Capture the cell that displays the provided text and extract its [X, Y] central coordinate. 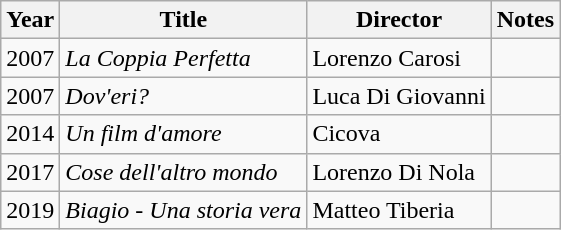
2014 [30, 134]
Lorenzo Carosi [399, 58]
Director [399, 20]
Title [184, 20]
Cicova [399, 134]
Biagio - Una storia vera [184, 210]
La Coppia Perfetta [184, 58]
2019 [30, 210]
Un film d'amore [184, 134]
Notes [525, 20]
Year [30, 20]
Cose dell'altro mondo [184, 172]
Luca Di Giovanni [399, 96]
2017 [30, 172]
Dov'eri? [184, 96]
Lorenzo Di Nola [399, 172]
Matteo Tiberia [399, 210]
